Determine the (x, y) coordinate at the center of the cell enclosing the given text.  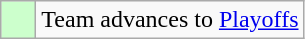
Team advances to Playoffs (170, 20)
